Identify which cell holds the provided text, then report its (X, Y) central coordinate. 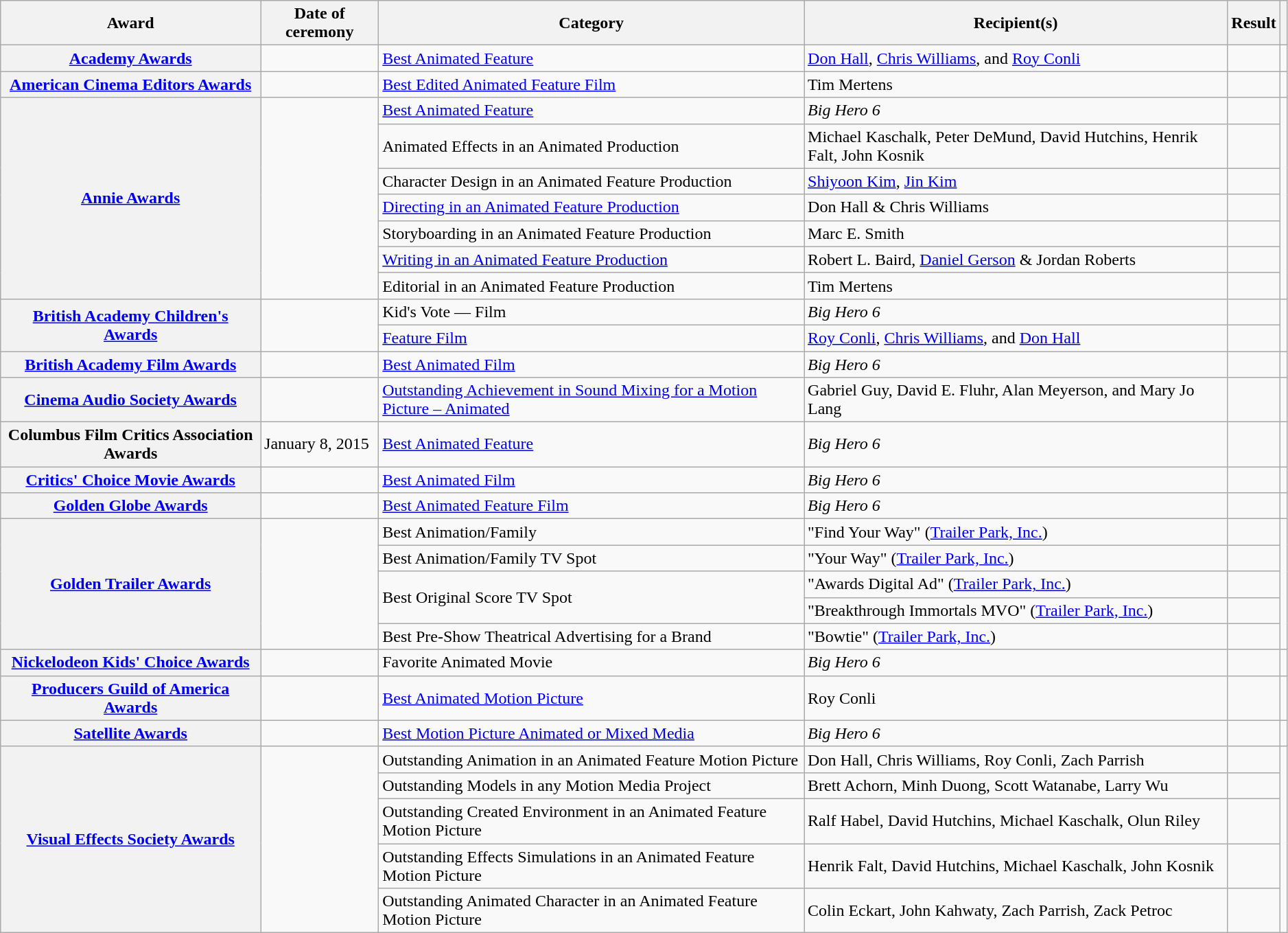
Award (130, 23)
Editorial in an Animated Feature Production (592, 286)
Marc E. Smith (1016, 233)
Visual Effects Society Awards (130, 839)
Kid's Vote — Film (592, 312)
"Bowtie" (Trailer Park, Inc.) (1016, 636)
Brett Achorn, Minh Duong, Scott Watanabe, Larry Wu (1016, 785)
Category (592, 23)
Animated Effects in an Animated Production (592, 146)
Favorite Animated Movie (592, 663)
Roy Conli (1016, 698)
Gabriel Guy, David E. Fluhr, Alan Meyerson, and Mary Jo Lang (1016, 400)
Recipient(s) (1016, 23)
Robert L. Baird, Daniel Gerson & Jordan Roberts (1016, 260)
Critics' Choice Movie Awards (130, 480)
Outstanding Models in any Motion Media Project (592, 785)
Writing in an Animated Feature Production (592, 260)
January 8, 2015 (320, 445)
British Academy Film Awards (130, 365)
Outstanding Created Environment in an Animated Feature Motion Picture (592, 821)
"Your Way" (Trailer Park, Inc.) (1016, 558)
Feature Film (592, 338)
Don Hall & Chris Williams (1016, 207)
Outstanding Animation in an Animated Feature Motion Picture (592, 759)
Shiyoon Kim, Jin Kim (1016, 181)
Academy Awards (130, 58)
Best Original Score TV Spot (592, 597)
Character Design in an Animated Feature Production (592, 181)
Don Hall, Chris Williams, Roy Conli, Zach Parrish (1016, 759)
Best Edited Animated Feature Film (592, 84)
Best Animated Motion Picture (592, 698)
American Cinema Editors Awards (130, 84)
Cinema Audio Society Awards (130, 400)
Best Pre-Show Theatrical Advertising for a Brand (592, 636)
Best Motion Picture Animated or Mixed Media (592, 733)
Result (1254, 23)
Producers Guild of America Awards (130, 698)
Ralf Habel, David Hutchins, Michael Kaschalk, Olun Riley (1016, 821)
"Awards Digital Ad" (Trailer Park, Inc.) (1016, 584)
Golden Globe Awards (130, 506)
British Academy Children's Awards (130, 325)
Best Animation/Family TV Spot (592, 558)
Nickelodeon Kids' Choice Awards (130, 663)
Henrik Falt, David Hutchins, Michael Kaschalk, John Kosnik (1016, 865)
Golden Trailer Awards (130, 584)
Colin Eckart, John Kahwaty, Zach Parrish, Zack Petroc (1016, 910)
Annie Awards (130, 198)
Roy Conli, Chris Williams, and Don Hall (1016, 338)
Date of ceremony (320, 23)
Best Animated Feature Film (592, 506)
Columbus Film Critics Association Awards (130, 445)
Outstanding Animated Character in an Animated Feature Motion Picture (592, 910)
Storyboarding in an Animated Feature Production (592, 233)
Directing in an Animated Feature Production (592, 207)
Satellite Awards (130, 733)
Don Hall, Chris Williams, and Roy Conli (1016, 58)
Michael Kaschalk, Peter DeMund, David Hutchins, Henrik Falt, John Kosnik (1016, 146)
Outstanding Effects Simulations in an Animated Feature Motion Picture (592, 865)
Outstanding Achievement in Sound Mixing for a Motion Picture – Animated (592, 400)
"Breakthrough Immortals MVO" (Trailer Park, Inc.) (1016, 610)
"Find Your Way" (Trailer Park, Inc.) (1016, 532)
Best Animation/Family (592, 532)
